Determine the (x, y) coordinate at the center of the cell enclosing the given text.  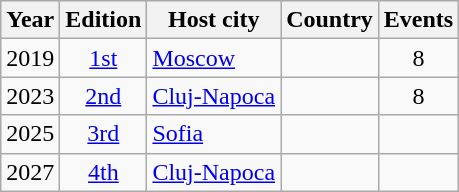
2nd (104, 96)
2027 (30, 172)
Sofia (214, 134)
Edition (104, 20)
2025 (30, 134)
2023 (30, 96)
Country (330, 20)
3rd (104, 134)
Host city (214, 20)
1st (104, 58)
2019 (30, 58)
4th (104, 172)
Moscow (214, 58)
Year (30, 20)
Events (418, 20)
